Scan for the cell matching the given text and deliver its [x, y] coordinate at center. 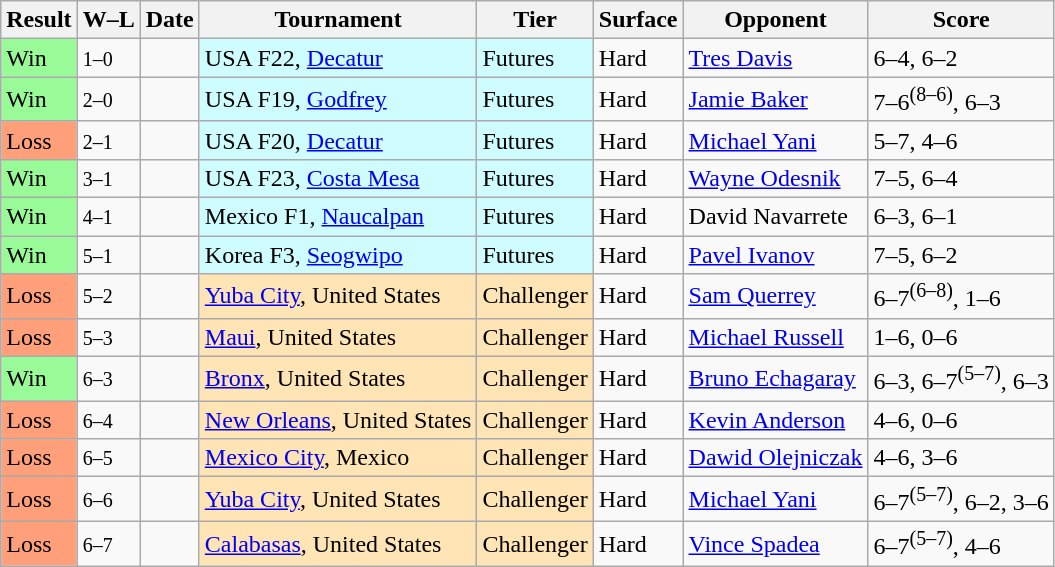
Mexico City, Mexico [338, 458]
5–2 [108, 296]
4–1 [108, 217]
Score [961, 20]
Maui, United States [338, 337]
Bronx, United States [338, 378]
6–6 [108, 500]
Surface [638, 20]
6–3 [108, 378]
Dawid Olejniczak [776, 458]
2–1 [108, 140]
5–1 [108, 255]
7–5, 6–4 [961, 178]
6–3, 6–1 [961, 217]
6–4 [108, 420]
5–7, 4–6 [961, 140]
Date [170, 20]
W–L [108, 20]
6–5 [108, 458]
USA F19, Godfrey [338, 100]
6–4, 6–2 [961, 58]
7–5, 6–2 [961, 255]
1–6, 0–6 [961, 337]
Korea F3, Seogwipo [338, 255]
Wayne Odesnik [776, 178]
Result [39, 20]
1–0 [108, 58]
Opponent [776, 20]
6–7(5–7), 6–2, 3–6 [961, 500]
2–0 [108, 100]
Tournament [338, 20]
5–3 [108, 337]
Kevin Anderson [776, 420]
6–7 [108, 544]
Tres Davis [776, 58]
Michael Russell [776, 337]
Sam Querrey [776, 296]
Mexico F1, Naucalpan [338, 217]
6–7(6–8), 1–6 [961, 296]
USA F20, Decatur [338, 140]
USA F23, Costa Mesa [338, 178]
USA F22, Decatur [338, 58]
New Orleans, United States [338, 420]
Calabasas, United States [338, 544]
Tier [535, 20]
4–6, 3–6 [961, 458]
David Navarrete [776, 217]
Vince Spadea [776, 544]
Bruno Echagaray [776, 378]
3–1 [108, 178]
6–7(5–7), 4–6 [961, 544]
4–6, 0–6 [961, 420]
Pavel Ivanov [776, 255]
Jamie Baker [776, 100]
6–3, 6–7(5–7), 6–3 [961, 378]
7–6(8–6), 6–3 [961, 100]
